Output the [x, y] coordinate of the center of the cell containing the given text.  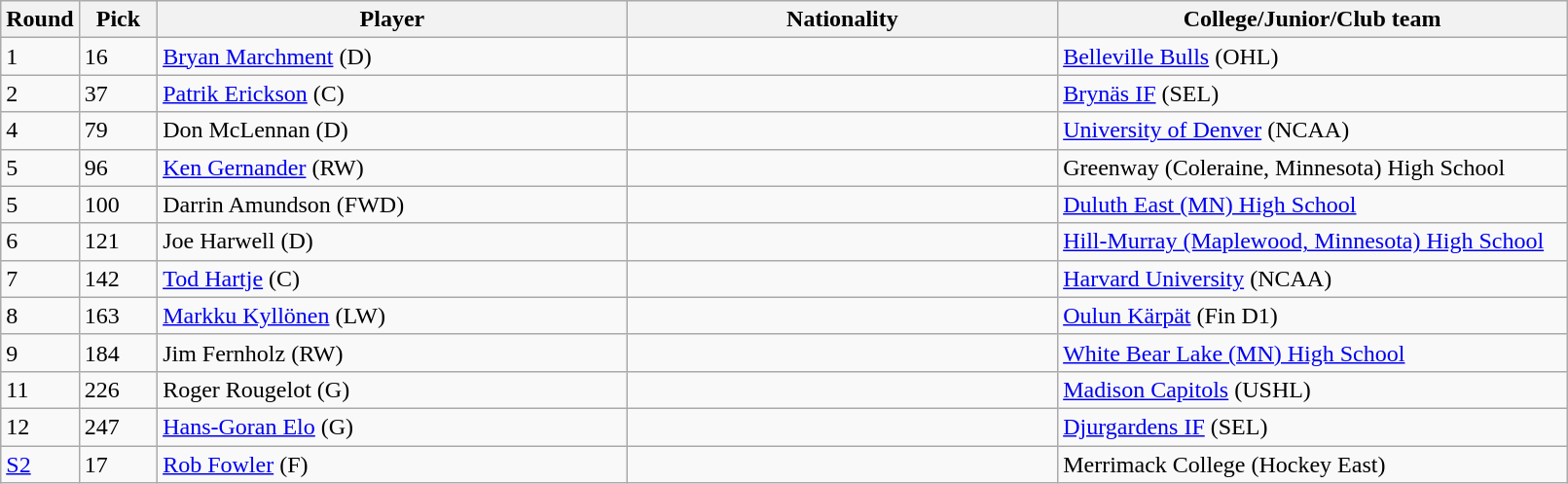
Roger Rougelot (G) [393, 390]
Hill-Murray (Maplewood, Minnesota) High School [1312, 242]
Ken Gernander (RW) [393, 168]
S2 [40, 465]
White Bear Lake (MN) High School [1312, 353]
Oulun Kärpät (Fin D1) [1312, 316]
142 [118, 279]
8 [40, 316]
163 [118, 316]
Hans-Goran Elo (G) [393, 427]
Patrik Erickson (C) [393, 93]
184 [118, 353]
Joe Harwell (D) [393, 242]
226 [118, 390]
16 [118, 56]
College/Junior/Club team [1312, 19]
1 [40, 56]
Pick [118, 19]
Bryan Marchment (D) [393, 56]
Tod Hartje (C) [393, 279]
Round [40, 19]
Madison Capitols (USHL) [1312, 390]
7 [40, 279]
100 [118, 205]
Duluth East (MN) High School [1312, 205]
4 [40, 130]
Jim Fernholz (RW) [393, 353]
11 [40, 390]
Nationality [842, 19]
Harvard University (NCAA) [1312, 279]
12 [40, 427]
Merrimack College (Hockey East) [1312, 465]
University of Denver (NCAA) [1312, 130]
2 [40, 93]
37 [118, 93]
121 [118, 242]
96 [118, 168]
Djurgardens IF (SEL) [1312, 427]
Don McLennan (D) [393, 130]
Darrin Amundson (FWD) [393, 205]
Player [393, 19]
Brynäs IF (SEL) [1312, 93]
247 [118, 427]
Rob Fowler (F) [393, 465]
Greenway (Coleraine, Minnesota) High School [1312, 168]
79 [118, 130]
9 [40, 353]
17 [118, 465]
Belleville Bulls (OHL) [1312, 56]
6 [40, 242]
Markku Kyllönen (LW) [393, 316]
